Provide the [X, Y] coordinate of the cell's center where the given text is located.  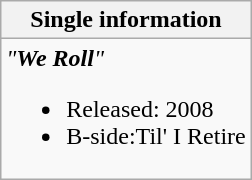
Single information [126, 20]
"We Roll"Released: 2008B-side:Til' I Retire [126, 109]
